Find where the given text appears and provide that cell's center as (x, y) coordinate. 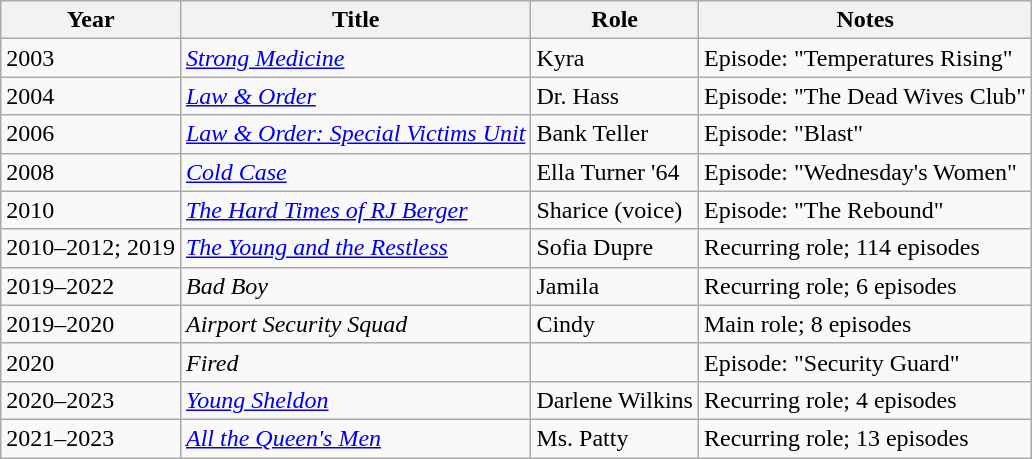
Darlene Wilkins (615, 400)
Ella Turner '64 (615, 172)
Notes (864, 20)
Kyra (615, 58)
Episode: "The Rebound" (864, 210)
Strong Medicine (355, 58)
Recurring role; 6 episodes (864, 286)
2019–2022 (91, 286)
Episode: "Wednesday's Women" (864, 172)
2010 (91, 210)
Episode: "Security Guard" (864, 362)
Recurring role; 13 episodes (864, 438)
Title (355, 20)
The Young and the Restless (355, 248)
All the Queen's Men (355, 438)
2019–2020 (91, 324)
Jamila (615, 286)
Recurring role; 4 episodes (864, 400)
Role (615, 20)
2020 (91, 362)
Airport Security Squad (355, 324)
Cold Case (355, 172)
Cindy (615, 324)
2006 (91, 134)
Dr. Hass (615, 96)
Episode: "The Dead Wives Club" (864, 96)
Law & Order (355, 96)
Ms. Patty (615, 438)
2004 (91, 96)
2010–2012; 2019 (91, 248)
Bad Boy (355, 286)
Bank Teller (615, 134)
Episode: "Blast" (864, 134)
Young Sheldon (355, 400)
Main role; 8 episodes (864, 324)
2021–2023 (91, 438)
Fired (355, 362)
The Hard Times of RJ Berger (355, 210)
Year (91, 20)
2008 (91, 172)
2003 (91, 58)
Recurring role; 114 episodes (864, 248)
Sofia Dupre (615, 248)
Episode: "Temperatures Rising" (864, 58)
Law & Order: Special Victims Unit (355, 134)
Sharice (voice) (615, 210)
2020–2023 (91, 400)
